Capture the cell that displays the provided text and extract its [X, Y] central coordinate. 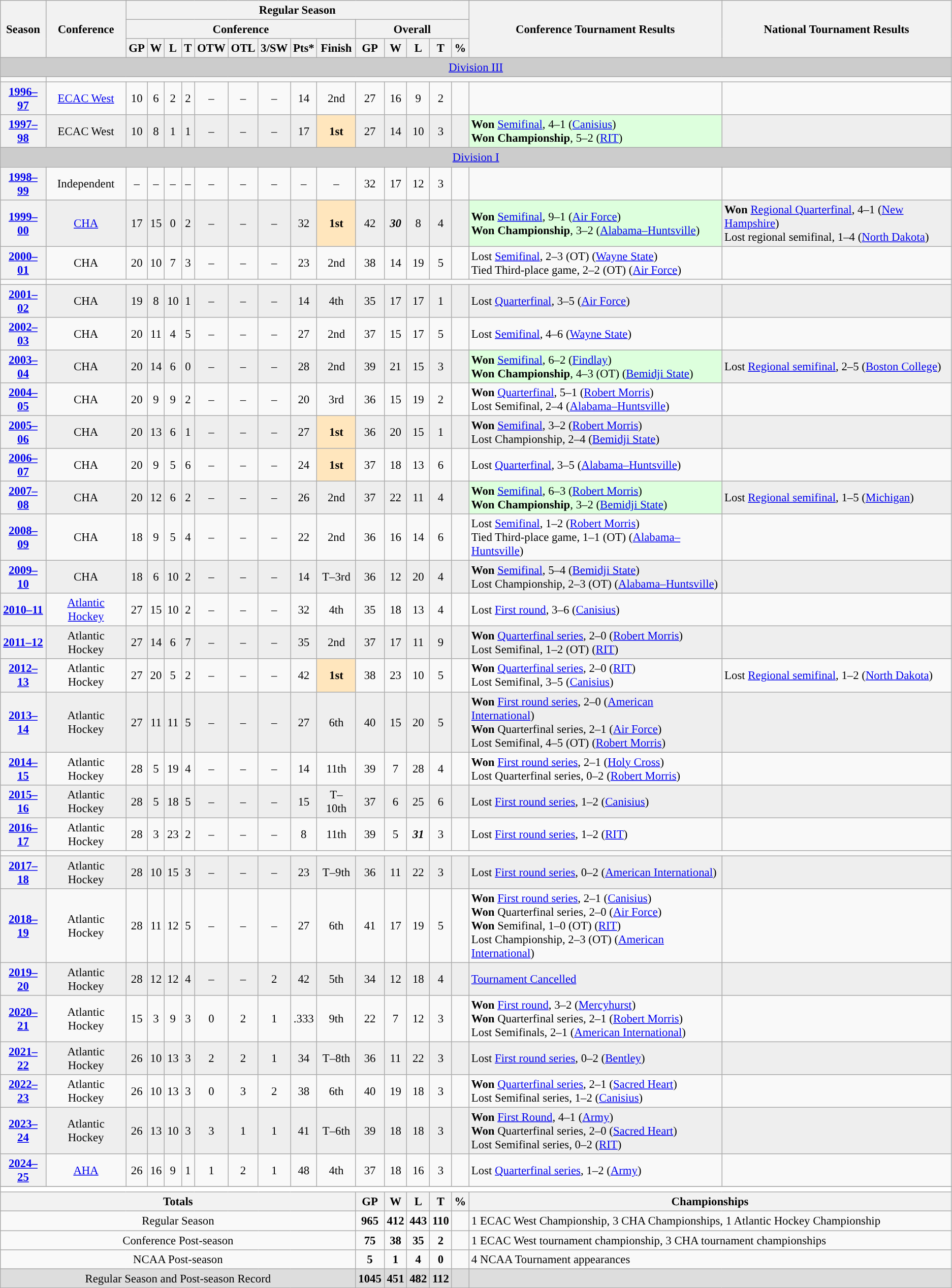
21 [395, 367]
Won First round series, 2–0 (American International)Won Quarterfinal series, 2–1 (Air Force)Lost Semifinal, 4–5 (OT) (Robert Morris) [595, 722]
.333 [304, 1019]
2003–04 [23, 367]
Lost Semifinal, 4–6 (Wayne State) [595, 334]
Won Semifinal, 9–1 (Air Force)Won Championship, 3–2 (Alabama–Huntsville) [595, 223]
AHA [86, 1170]
Lost First round series, 1–2 (RIT) [595, 834]
2005–06 [23, 432]
48 [304, 1170]
Overall [412, 29]
112 [441, 1278]
2014–15 [23, 769]
2009–10 [23, 577]
2006–07 [23, 465]
Regular Season and Post-season Record [178, 1278]
110 [441, 1221]
Lost Regional semifinal, 2–5 (Boston College) [837, 367]
1997–98 [23, 131]
2022–23 [23, 1091]
3/SW [274, 48]
2011–12 [23, 643]
T–9th [336, 873]
2007–08 [23, 498]
T–3rd [336, 577]
Division I [476, 157]
Lost First round series, 1–2 (Canisius) [595, 801]
412 [395, 1221]
Division III [476, 68]
2001–02 [23, 301]
Lost Quarterfinal, 3–5 (Air Force) [595, 301]
Won Quarterfinal series, 2–1 (Sacred Heart)Lost Semifinal series, 1–2 (Canisius) [595, 1091]
Won Semifinal, 4–1 (Canisius)Won Championship, 5–2 (RIT) [595, 131]
Lost First round series, 0–2 (American International) [595, 873]
451 [395, 1278]
2018–19 [23, 926]
National Tournament Results [837, 29]
Lost First round series, 0–2 (Bentley) [595, 1058]
Independent [86, 184]
2019–20 [23, 979]
9th [336, 1019]
5th [336, 979]
Won Semifinal, 5–4 (Bemidji State)Lost Championship, 2–3 (OT) (Alabama–Huntsville) [595, 577]
Season [23, 29]
25 [419, 801]
T–6th [336, 1131]
30 [395, 223]
2017–18 [23, 873]
Finish [336, 48]
31 [419, 834]
2010–11 [23, 609]
Lost First round, 3–6 (Canisius) [595, 609]
2008–09 [23, 537]
2013–14 [23, 722]
2000–01 [23, 263]
OTL [243, 48]
Won First round series, 2–1 (Holy Cross)Lost Quarterfinal series, 0–2 (Robert Morris) [595, 769]
965 [370, 1221]
Totals [178, 1202]
2021–22 [23, 1058]
Won First round, 3–2 (Mercyhurst)Won Quarterfinal series, 2–1 (Robert Morris)Lost Semifinals, 2–1 (American International) [595, 1019]
1045 [370, 1278]
443 [419, 1221]
NCAA Post-season [178, 1259]
Won Quarterfinal series, 2–0 (RIT)Lost Semifinal, 3–5 (Canisius) [595, 675]
2015–16 [23, 801]
2012–13 [23, 675]
Won Semifinal, 3–2 (Robert Morris)Lost Championship, 2–4 (Bemidji State) [595, 432]
2024–25 [23, 1170]
Won Quarterfinal, 5–1 (Robert Morris)Lost Semifinal, 2–4 (Alabama–Huntsville) [595, 399]
Pts* [304, 48]
Lost Semifinal, 1–2 (Robert Morris)Tied Third-place game, 1–1 (OT) (Alabama–Huntsville) [595, 537]
Won First Round, 4–1 (Army)Won Quarterfinal series, 2–0 (Sacred Heart)Lost Semifinal series, 0–2 (RIT) [595, 1131]
3rd [336, 399]
2020–21 [23, 1019]
Lost Regional semifinal, 1–2 (North Dakota) [837, 675]
75 [370, 1240]
Won Regional Quarterfinal, 4–1 (New Hampshire)Lost regional semifinal, 1–4 (North Dakota) [837, 223]
2002–03 [23, 334]
1999–00 [23, 223]
Lost Semifinal, 2–3 (OT) (Wayne State)Tied Third-place game, 2–2 (OT) (Air Force) [595, 263]
1998–99 [23, 184]
OTW [211, 48]
Won Semifinal, 6–2 (Findlay)Won Championship, 4–3 (OT) (Bemidji State) [595, 367]
Lost Quarterfinal, 3–5 (Alabama–Huntsville) [595, 465]
Lost Regional semifinal, 1–5 (Michigan) [837, 498]
Tournament Cancelled [595, 979]
Conference Tournament Results [595, 29]
1 ECAC West Championship, 3 CHA Championships, 1 Atlantic Hockey Championship [710, 1221]
Championships [710, 1202]
Conference Post-season [178, 1240]
Won Quarterfinal series, 2–0 (Robert Morris)Lost Semifinal, 1–2 (OT) (RIT) [595, 643]
2016–17 [23, 834]
Won Semifinal, 6–3 (Robert Morris)Won Championship, 3–2 (Bemidji State) [595, 498]
24 [304, 465]
1 ECAC West tournament championship, 3 CHA tournament championships [710, 1240]
2004–05 [23, 399]
2023–24 [23, 1131]
482 [419, 1278]
Lost Quarterfinal series, 1–2 (Army) [595, 1170]
T–8th [336, 1058]
1996–97 [23, 99]
4 NCAA Tournament appearances [710, 1259]
T–10th [336, 801]
